Provide the (X, Y) coordinate of the cell's center where the given text is located.  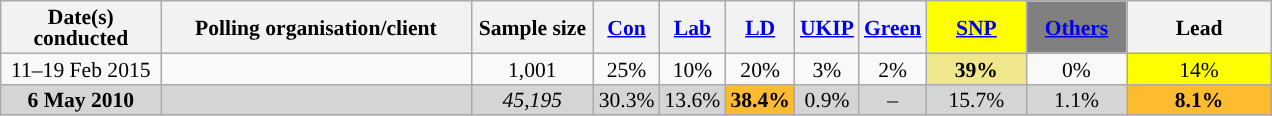
14% (1200, 68)
1,001 (532, 68)
45,195 (532, 100)
25% (627, 68)
11–19 Feb 2015 (81, 68)
8.1% (1200, 100)
6 May 2010 (81, 100)
0% (1076, 68)
Lab (693, 27)
15.7% (976, 100)
Lead (1200, 27)
Green (892, 27)
Polling organisation/client (316, 27)
10% (693, 68)
UKIP (827, 27)
3% (827, 68)
Sample size (532, 27)
Con (627, 27)
SNP (976, 27)
30.3% (627, 100)
39% (976, 68)
0.9% (827, 100)
– (892, 100)
LD (760, 27)
20% (760, 68)
1.1% (1076, 100)
Others (1076, 27)
2% (892, 68)
13.6% (693, 100)
Date(s)conducted (81, 27)
38.4% (760, 100)
